Pinpoint the cell where the given text exists, returning its (x, y) midpoint coordinate. 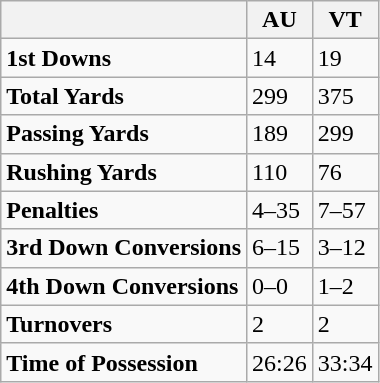
Turnovers (124, 324)
4th Down Conversions (124, 286)
4–35 (280, 210)
1–2 (345, 286)
Penalties (124, 210)
189 (280, 134)
3–12 (345, 248)
19 (345, 58)
110 (280, 172)
0–0 (280, 286)
3rd Down Conversions (124, 248)
14 (280, 58)
7–57 (345, 210)
6–15 (280, 248)
Rushing Yards (124, 172)
76 (345, 172)
1st Downs (124, 58)
Passing Yards (124, 134)
375 (345, 96)
AU (280, 20)
33:34 (345, 362)
26:26 (280, 362)
VT (345, 20)
Total Yards (124, 96)
Time of Possession (124, 362)
